Scan for the cell matching the given text and deliver its (X, Y) coordinate at center. 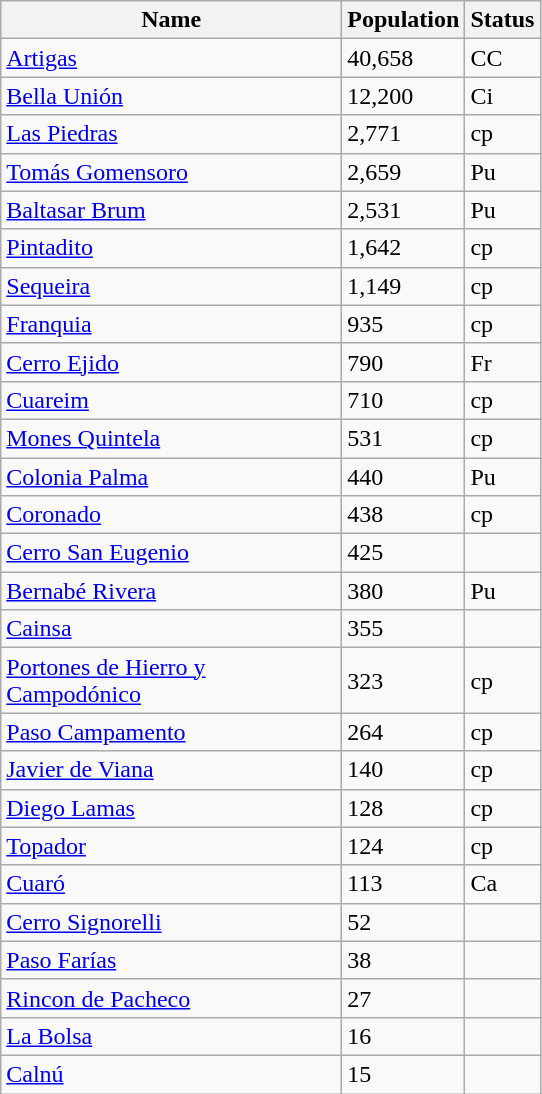
Cuaró (172, 884)
935 (404, 324)
Baltasar Brum (172, 210)
Fr (502, 362)
128 (404, 808)
Population (404, 20)
Paso Campamento (172, 732)
113 (404, 884)
355 (404, 629)
12,200 (404, 96)
264 (404, 732)
2,771 (404, 134)
52 (404, 922)
Cainsa (172, 629)
Cerro Ejido (172, 362)
Franquia (172, 324)
1,149 (404, 286)
Bernabé Rivera (172, 591)
124 (404, 846)
Sequeira (172, 286)
2,531 (404, 210)
Las Piedras (172, 134)
38 (404, 960)
La Bolsa (172, 1036)
Colonia Palma (172, 477)
Paso Farías (172, 960)
Diego Lamas (172, 808)
Name (172, 20)
Rincon de Pacheco (172, 998)
425 (404, 553)
Javier de Viana (172, 770)
2,659 (404, 172)
Ca (502, 884)
Mones Quintela (172, 438)
Portones de Hierro y Campodónico (172, 680)
323 (404, 680)
Topador (172, 846)
140 (404, 770)
Status (502, 20)
27 (404, 998)
440 (404, 477)
40,658 (404, 58)
Cerro Signorelli (172, 922)
Tomás Gomensoro (172, 172)
380 (404, 591)
790 (404, 362)
Cuareim (172, 400)
Cerro San Eugenio (172, 553)
CC (502, 58)
16 (404, 1036)
Coronado (172, 515)
Calnú (172, 1074)
15 (404, 1074)
710 (404, 400)
Ci (502, 96)
531 (404, 438)
Pintadito (172, 248)
1,642 (404, 248)
Bella Unión (172, 96)
Artigas (172, 58)
438 (404, 515)
